Find where the given text appears and provide that cell's center as [x, y] coordinate. 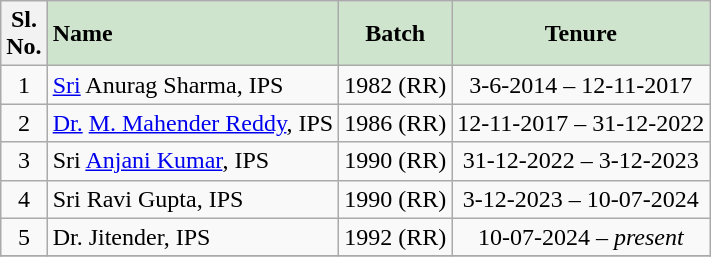
Sri Anurag Sharma, IPS [192, 85]
10-07-2024 – present [581, 237]
5 [24, 237]
4 [24, 199]
31-12-2022 – 3-12-2023 [581, 161]
Batch [396, 34]
1992 (RR) [396, 237]
Dr. M. Mahender Reddy, IPS [192, 123]
3-12-2023 – 10-07-2024 [581, 199]
Tenure [581, 34]
3-6-2014 – 12-11-2017 [581, 85]
1982 (RR) [396, 85]
Dr. Jitender, IPS [192, 237]
3 [24, 161]
12-11-2017 – 31-12-2022 [581, 123]
1986 (RR) [396, 123]
2 [24, 123]
Name [192, 34]
Sri Anjani Kumar, IPS [192, 161]
Sl.No. [24, 34]
1 [24, 85]
Sri Ravi Gupta, IPS [192, 199]
